Locate the cell with the specified text and output its [X, Y] center coordinate. 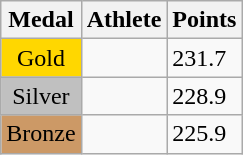
228.9 [204, 96]
231.7 [204, 58]
Gold [41, 58]
Bronze [41, 134]
225.9 [204, 134]
Points [204, 20]
Silver [41, 96]
Medal [41, 20]
Athlete [124, 20]
